Scan for the cell matching the given text and deliver its [X, Y] coordinate at center. 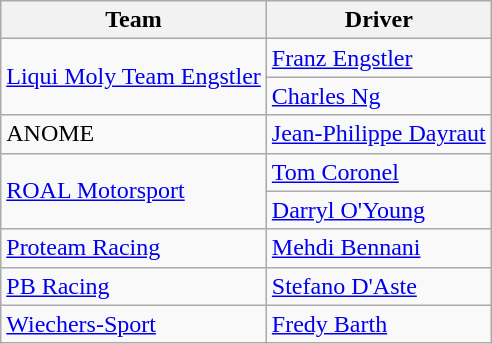
Fredy Barth [378, 324]
Franz Engstler [378, 58]
Jean-Philippe Dayraut [378, 134]
Driver [378, 20]
PB Racing [134, 286]
ROAL Motorsport [134, 191]
Team [134, 20]
Wiechers-Sport [134, 324]
Mehdi Bennani [378, 248]
Liqui Moly Team Engstler [134, 77]
Stefano D'Aste [378, 286]
ANOME [134, 134]
Darryl O'Young [378, 210]
Tom Coronel [378, 172]
Proteam Racing [134, 248]
Charles Ng [378, 96]
